Identify which cell holds the provided text, then report its (x, y) central coordinate. 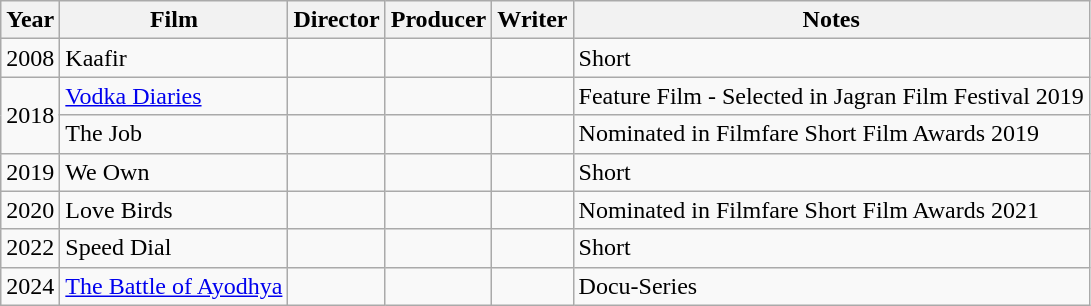
2008 (30, 58)
Director (336, 20)
2020 (30, 210)
We Own (174, 172)
Notes (831, 20)
2022 (30, 248)
Love Birds (174, 210)
Vodka Diaries (174, 96)
Nominated in Filmfare Short Film Awards 2021 (831, 210)
Kaafir (174, 58)
Nominated in Filmfare Short Film Awards 2019 (831, 134)
Writer (532, 20)
Speed Dial (174, 248)
The Battle of Ayodhya (174, 286)
2018 (30, 115)
2019 (30, 172)
Docu-Series (831, 286)
2024 (30, 286)
Producer (438, 20)
Year (30, 20)
Film (174, 20)
The Job (174, 134)
Feature Film - Selected in Jagran Film Festival 2019 (831, 96)
